Search for the cell housing the specified text and yield its (x, y) center coordinate. 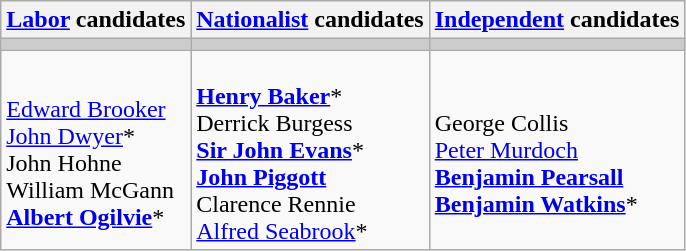
Labor candidates (96, 20)
George Collis Peter Murdoch Benjamin Pearsall Benjamin Watkins* (557, 150)
Edward Brooker John Dwyer* John Hohne William McGann Albert Ogilvie* (96, 150)
Nationalist candidates (310, 20)
Independent candidates (557, 20)
Henry Baker* Derrick Burgess Sir John Evans* John Piggott Clarence Rennie Alfred Seabrook* (310, 150)
